Scan for the cell matching the given text and deliver its [X, Y] coordinate at center. 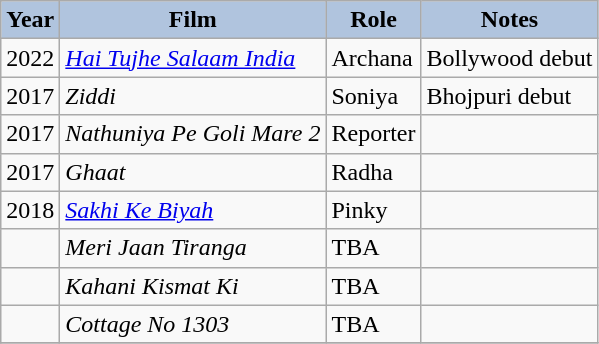
2018 [30, 210]
Kahani Kismat Ki [193, 286]
Ziddi [193, 96]
Meri Jaan Tiranga [193, 248]
Nathuniya Pe Goli Mare 2 [193, 134]
Bollywood debut [510, 58]
Role [374, 20]
Bhojpuri debut [510, 96]
Archana [374, 58]
Year [30, 20]
Film [193, 20]
Pinky [374, 210]
Ghaat [193, 172]
Sakhi Ke Biyah [193, 210]
Reporter [374, 134]
2022 [30, 58]
Radha [374, 172]
Soniya [374, 96]
Hai Tujhe Salaam India [193, 58]
Cottage No 1303 [193, 324]
Notes [510, 20]
